Provide the [X, Y] coordinate of the cell's center where the given text is located.  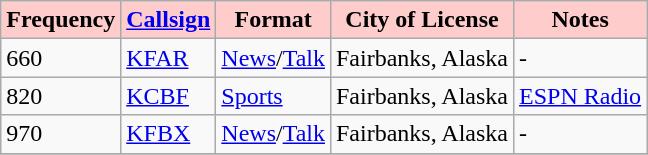
Callsign [168, 20]
Format [274, 20]
820 [61, 96]
Frequency [61, 20]
ESPN Radio [580, 96]
970 [61, 134]
KFAR [168, 58]
KCBF [168, 96]
Notes [580, 20]
660 [61, 58]
City of License [422, 20]
KFBX [168, 134]
Sports [274, 96]
